Determine the [x, y] coordinate at the center of the cell enclosing the given text.  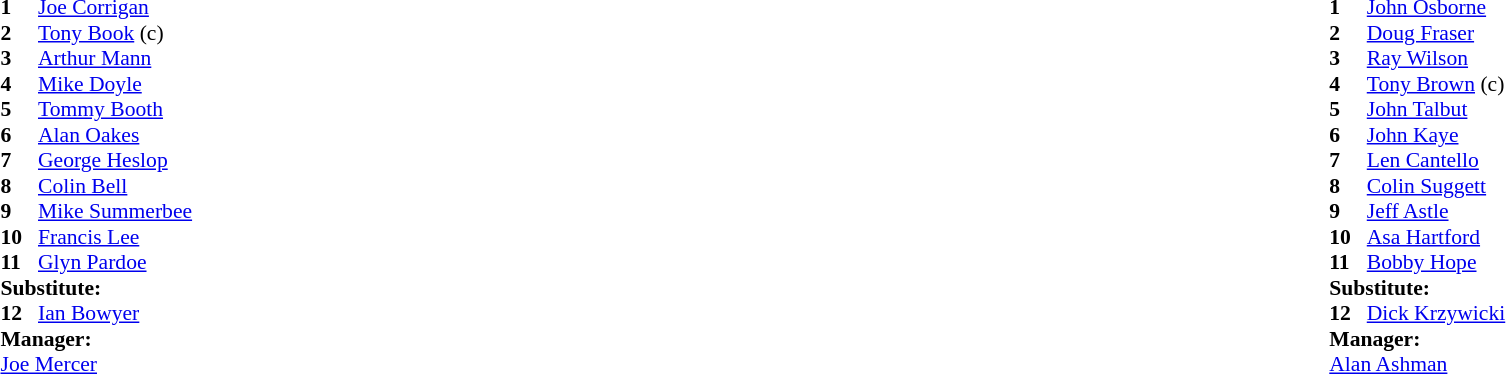
Mike Summerbee [115, 211]
Glyn Pardoe [115, 263]
Tony Book (c) [115, 33]
John Talbut [1436, 109]
Francis Lee [115, 237]
Asa Hartford [1436, 237]
Len Cantello [1436, 161]
George Heslop [115, 161]
Alan Oakes [115, 135]
Mike Doyle [115, 84]
Arthur Mann [115, 59]
Colin Suggett [1436, 186]
Ray Wilson [1436, 59]
Bobby Hope [1436, 263]
Colin Bell [115, 186]
John Kaye [1436, 135]
Dick Krzywicki [1436, 313]
Ian Bowyer [115, 313]
Tommy Booth [115, 109]
Doug Fraser [1436, 33]
Tony Brown (c) [1436, 84]
Jeff Astle [1436, 211]
